Pinpoint the cell where the given text exists, returning its (x, y) midpoint coordinate. 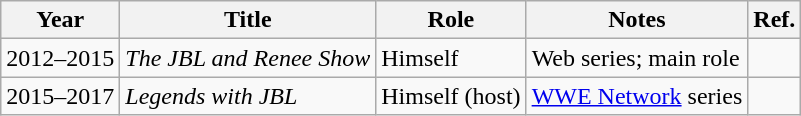
Ref. (774, 20)
Himself (host) (451, 96)
Title (248, 20)
The JBL and Renee Show (248, 58)
Web series; main role (637, 58)
Role (451, 20)
Legends with JBL (248, 96)
2012–2015 (60, 58)
Notes (637, 20)
WWE Network series (637, 96)
2015–2017 (60, 96)
Year (60, 20)
Himself (451, 58)
